Search for the cell housing the specified text and yield its [x, y] center coordinate. 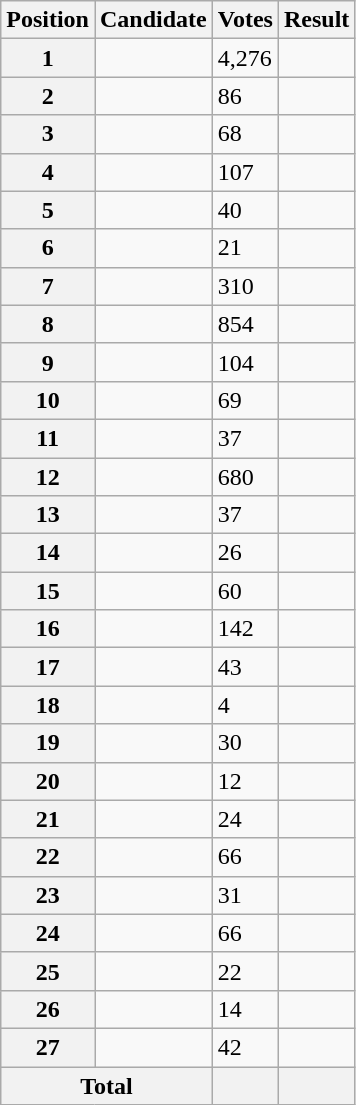
17 [48, 667]
15 [48, 591]
5 [48, 210]
8 [48, 324]
2 [48, 96]
Candidate [153, 20]
42 [245, 1047]
60 [245, 591]
68 [245, 134]
Votes [245, 20]
43 [245, 667]
7 [48, 286]
23 [48, 895]
13 [48, 515]
10 [48, 400]
107 [245, 172]
3 [48, 134]
20 [48, 781]
69 [245, 400]
31 [245, 895]
Position [48, 20]
142 [245, 629]
18 [48, 705]
11 [48, 438]
1 [48, 58]
16 [48, 629]
30 [245, 743]
680 [245, 477]
27 [48, 1047]
6 [48, 248]
19 [48, 743]
854 [245, 324]
Total [107, 1085]
Result [316, 20]
310 [245, 286]
4,276 [245, 58]
9 [48, 362]
104 [245, 362]
25 [48, 971]
86 [245, 96]
40 [245, 210]
